For the text-containing cell, return its midpoint in [X, Y] coordinate format. 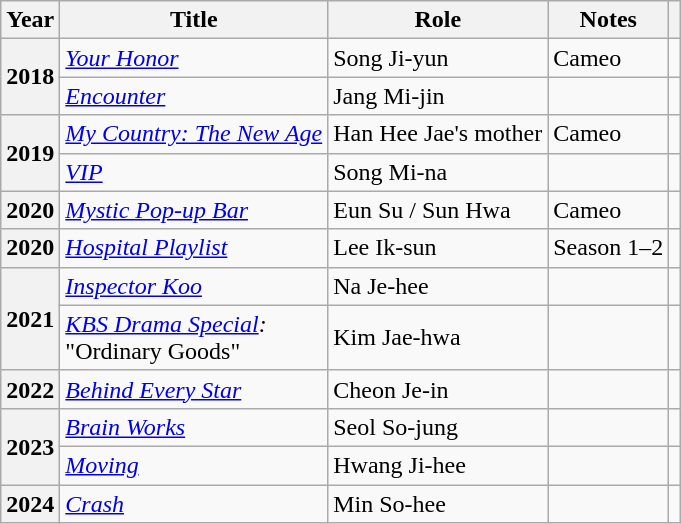
Year [30, 20]
2019 [30, 153]
Mystic Pop-up Bar [194, 210]
KBS Drama Special:"Ordinary Goods" [194, 338]
Seol So-jung [438, 427]
Song Mi-na [438, 172]
Notes [608, 20]
Brain Works [194, 427]
Title [194, 20]
Song Ji-yun [438, 58]
Season 1–2 [608, 248]
Lee Ik-sun [438, 248]
Moving [194, 465]
Eun Su / Sun Hwa [438, 210]
Cheon Je-in [438, 389]
Han Hee Jae's mother [438, 134]
2022 [30, 389]
Role [438, 20]
My Country: The New Age [194, 134]
Na Je-hee [438, 286]
Min So-hee [438, 503]
Your Honor [194, 58]
Inspector Koo [194, 286]
2024 [30, 503]
Kim Jae-hwa [438, 338]
Jang Mi-jin [438, 96]
Crash [194, 503]
Hwang Ji-hee [438, 465]
Hospital Playlist [194, 248]
2021 [30, 318]
Encounter [194, 96]
Behind Every Star [194, 389]
VIP [194, 172]
2023 [30, 446]
2018 [30, 77]
